Pinpoint the cell where the given text exists, returning its [x, y] midpoint coordinate. 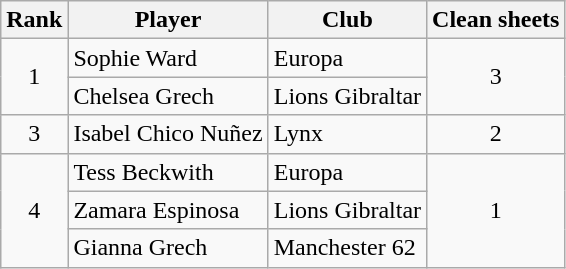
Zamara Espinosa [168, 210]
Gianna Grech [168, 248]
Clean sheets [496, 20]
Chelsea Grech [168, 96]
4 [34, 210]
Lynx [347, 134]
2 [496, 134]
Rank [34, 20]
Club [347, 20]
Isabel Chico Nuñez [168, 134]
Tess Beckwith [168, 172]
Sophie Ward [168, 58]
Manchester 62 [347, 248]
Player [168, 20]
